Extract the [X, Y] coordinate from the center of the cell holding the provided text.  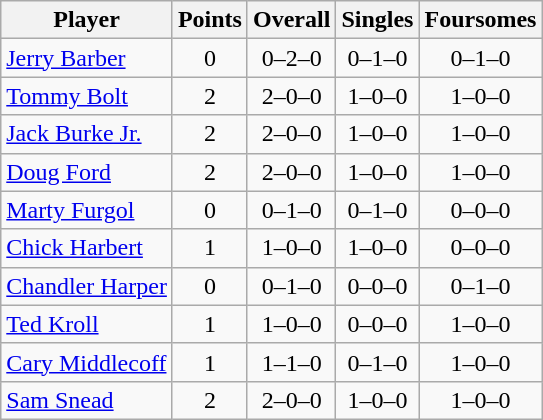
Overall [291, 20]
Points [210, 20]
Chandler Harper [87, 286]
Jack Burke Jr. [87, 134]
Chick Harbert [87, 248]
Tommy Bolt [87, 96]
Marty Furgol [87, 210]
Sam Snead [87, 400]
1–1–0 [291, 362]
Ted Kroll [87, 324]
0–2–0 [291, 58]
Cary Middlecoff [87, 362]
Singles [378, 20]
Player [87, 20]
Jerry Barber [87, 58]
Doug Ford [87, 172]
Foursomes [480, 20]
